Find where the given text appears and provide that cell's center as [X, Y] coordinate. 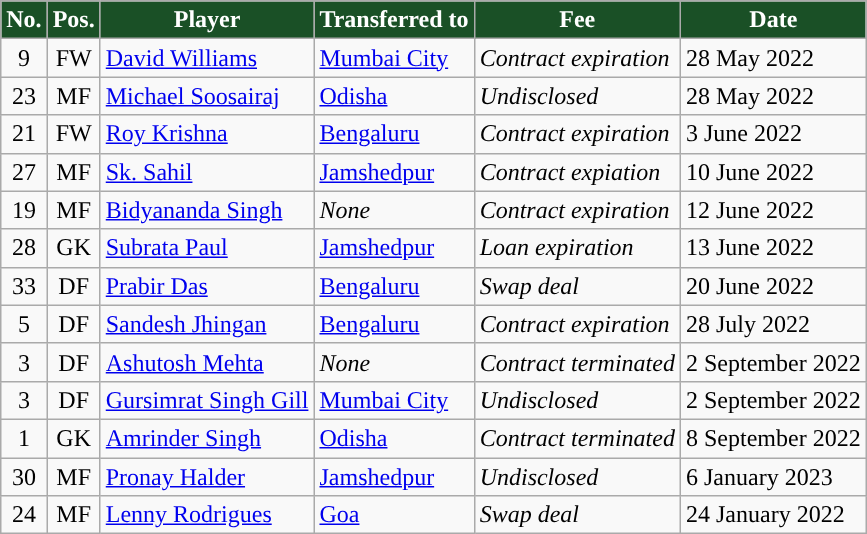
Subrata Paul [207, 248]
13 June 2022 [773, 248]
Gursimrat Singh Gill [207, 400]
Player [207, 20]
Date [773, 20]
1 [24, 438]
5 [24, 324]
Goa [394, 515]
10 June 2022 [773, 172]
Fee [577, 20]
23 [24, 96]
Sandesh Jhingan [207, 324]
Prabir Das [207, 286]
Transferred to [394, 20]
Lenny Rodrigues [207, 515]
28 July 2022 [773, 324]
Pos. [74, 20]
Amrinder Singh [207, 438]
Contract expiation [577, 172]
Michael Soosairaj [207, 96]
20 June 2022 [773, 286]
12 June 2022 [773, 210]
Bidyananda Singh [207, 210]
Sk. Sahil [207, 172]
30 [24, 477]
33 [24, 286]
19 [24, 210]
21 [24, 134]
28 [24, 248]
24 January 2022 [773, 515]
9 [24, 58]
No. [24, 20]
6 January 2023 [773, 477]
3 June 2022 [773, 134]
Pronay Halder [207, 477]
Ashutosh Mehta [207, 362]
24 [24, 515]
Roy Krishna [207, 134]
8 September 2022 [773, 438]
Loan expiration [577, 248]
27 [24, 172]
David Williams [207, 58]
